Output the [X, Y] coordinate of the center of the cell containing the given text.  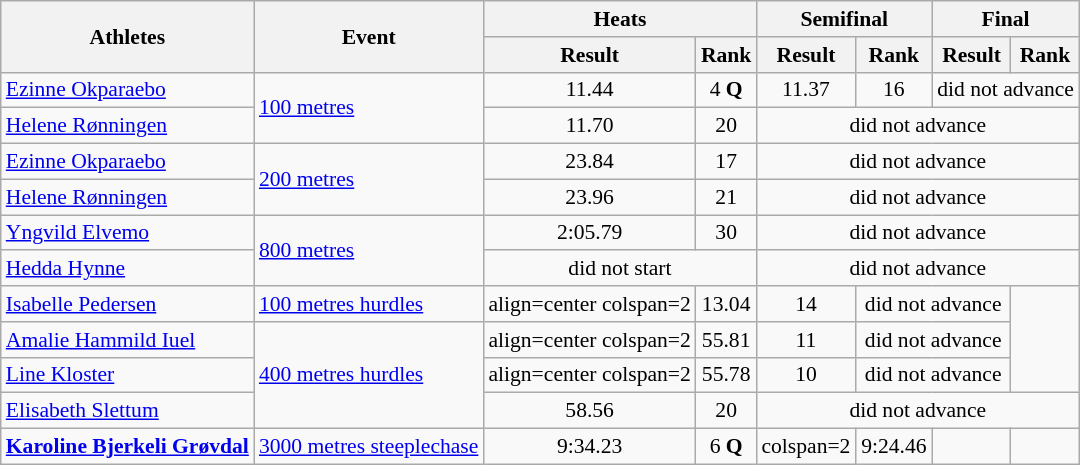
13.04 [726, 304]
Elisabeth Slettum [128, 411]
11.37 [806, 90]
colspan=2 [806, 447]
11 [806, 340]
23.96 [589, 197]
2:05.79 [589, 233]
200 metres [369, 180]
55.78 [726, 375]
Line Kloster [128, 375]
Heats [620, 19]
16 [894, 90]
Hedda Hynne [128, 269]
9:34.23 [589, 447]
3000 metres steeplechase [369, 447]
800 metres [369, 250]
14 [806, 304]
9:24.46 [894, 447]
100 metres hurdles [369, 304]
55.81 [726, 340]
Isabelle Pedersen [128, 304]
58.56 [589, 411]
23.84 [589, 162]
10 [806, 375]
Final [1006, 19]
4 Q [726, 90]
Karoline Bjerkeli Grøvdal [128, 447]
11.70 [589, 126]
17 [726, 162]
Athletes [128, 36]
Amalie Hammild Iuel [128, 340]
Event [369, 36]
6 Q [726, 447]
400 metres hurdles [369, 376]
30 [726, 233]
did not start [620, 269]
Semifinal [844, 19]
21 [726, 197]
11.44 [589, 90]
100 metres [369, 108]
Yngvild Elvemo [128, 233]
